Pinpoint the cell where the given text exists, returning its (x, y) midpoint coordinate. 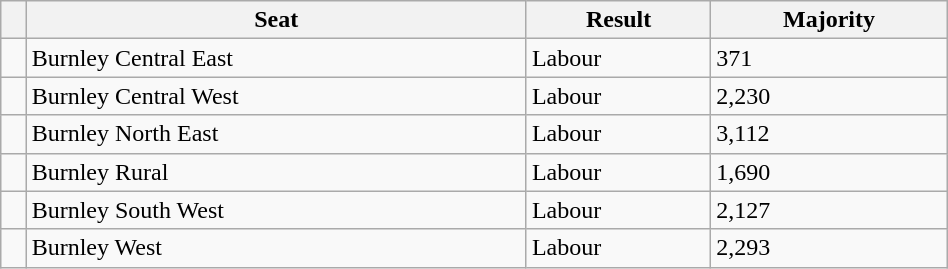
Burnley South West (276, 210)
2,127 (829, 210)
Burnley Rural (276, 172)
2,230 (829, 96)
Burnley Central East (276, 58)
Majority (829, 20)
3,112 (829, 134)
Burnley West (276, 248)
Result (618, 20)
2,293 (829, 248)
1,690 (829, 172)
Seat (276, 20)
Burnley Central West (276, 96)
Burnley North East (276, 134)
371 (829, 58)
